Provide the (x, y) coordinate of the cell's center where the given text is located.  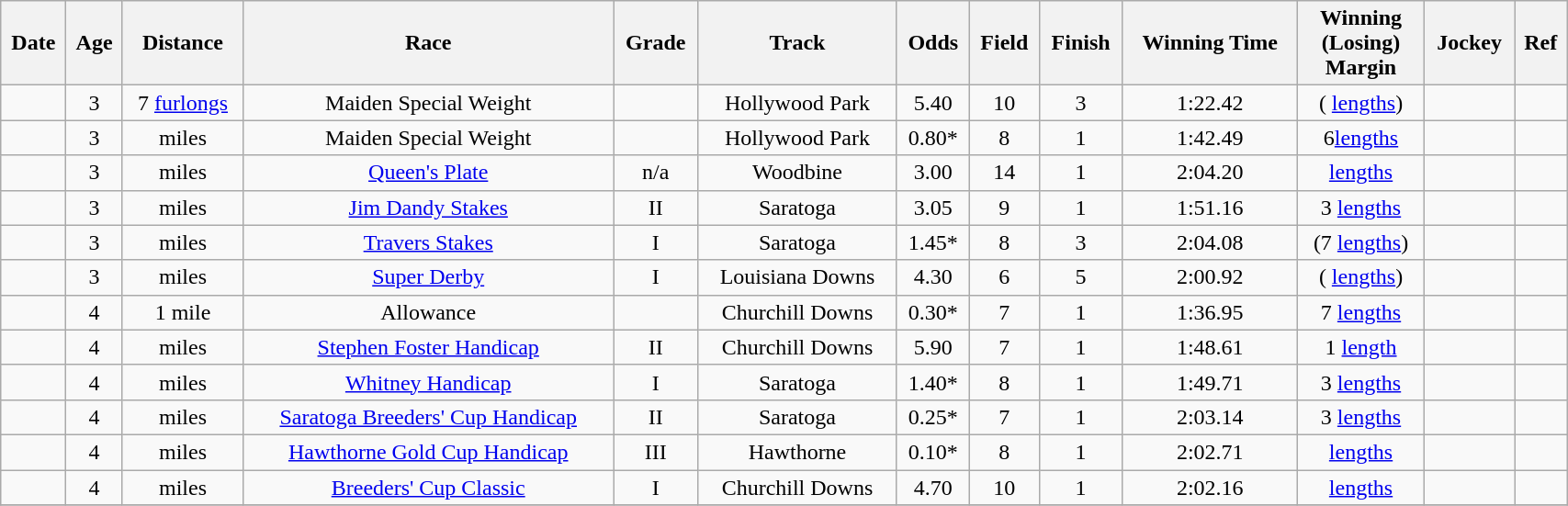
1:42.49 (1211, 138)
Whitney Handicap (428, 382)
Travers Stakes (428, 242)
Track (797, 43)
3.00 (933, 173)
1 mile (182, 312)
Race (428, 43)
7 furlongs (182, 103)
1:36.95 (1211, 312)
III (656, 452)
Field (1004, 43)
7 lengths (1361, 312)
0.25* (933, 417)
n/a (656, 173)
3.05 (933, 208)
Age (94, 43)
5 (1080, 277)
Queen's Plate (428, 173)
1:48.61 (1211, 347)
Ref (1541, 43)
Odds (933, 43)
4.30 (933, 277)
2:00.92 (1211, 277)
2:02.71 (1211, 452)
6 (1004, 277)
14 (1004, 173)
0.10* (933, 452)
2:02.16 (1211, 488)
Louisiana Downs (797, 277)
Hawthorne (797, 452)
Super Derby (428, 277)
(7 lengths) (1361, 242)
1.40* (933, 382)
Winning(Losing)Margin (1361, 43)
1:49.71 (1211, 382)
Hawthorne Gold Cup Handicap (428, 452)
Grade (656, 43)
4.70 (933, 488)
0.30* (933, 312)
Jim Dandy Stakes (428, 208)
6lengths (1361, 138)
5.40 (933, 103)
2:04.20 (1211, 173)
1:51.16 (1211, 208)
Stephen Foster Handicap (428, 347)
5.90 (933, 347)
Winning Time (1211, 43)
1 length (1361, 347)
Saratoga Breeders' Cup Handicap (428, 417)
Finish (1080, 43)
Breeders' Cup Classic (428, 488)
1.45* (933, 242)
1:22.42 (1211, 103)
9 (1004, 208)
Date (33, 43)
0.80* (933, 138)
2:04.08 (1211, 242)
Allowance (428, 312)
Woodbine (797, 173)
2:03.14 (1211, 417)
Jockey (1469, 43)
Distance (182, 43)
